From the cell containing the given text, extract its center point as (X, Y) coordinate. 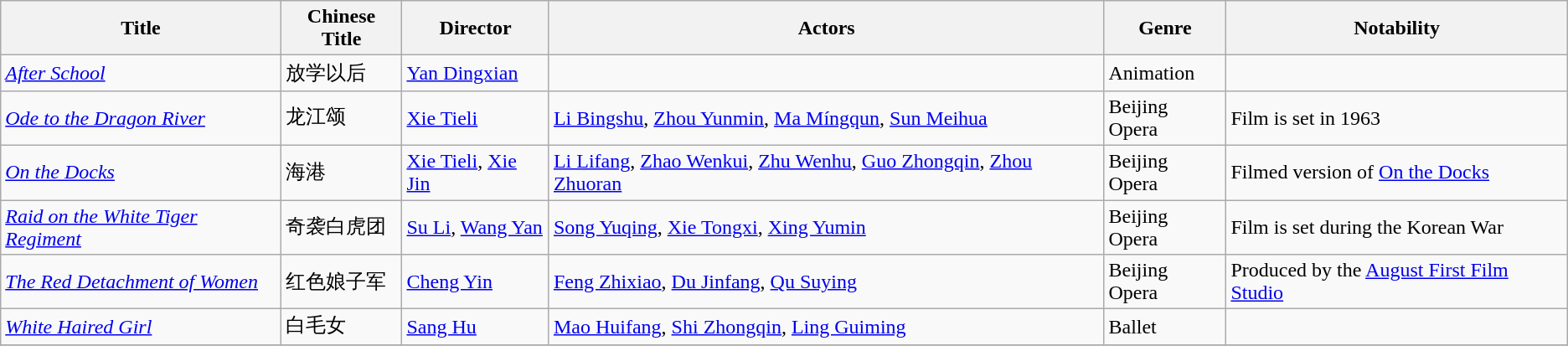
On the Docks (141, 173)
放学以后 (342, 74)
The Red Detachment of Women (141, 281)
红色娘子军 (342, 281)
Mao Huifang, Shi Zhongqin, Ling Guiming (826, 327)
Li Bingshu, Zhou Yunmin, Ma Míngqun, Sun Meihua (826, 117)
Director (476, 28)
Produced by the August First Film Studio (1397, 281)
Xie Tieli (476, 117)
Ballet (1165, 327)
Film is set during the Korean War (1397, 226)
白毛女 (342, 327)
Raid on the White Tiger Regiment (141, 226)
Ode to the Dragon River (141, 117)
Yan Dingxian (476, 74)
Actors (826, 28)
奇袭白虎团 (342, 226)
Li Lifang, Zhao Wenkui, Zhu Wenhu, Guo Zhongqin, Zhou Zhuoran (826, 173)
After School (141, 74)
龙江颂 (342, 117)
Filmed version of On the Docks (1397, 173)
Animation (1165, 74)
Sang Hu (476, 327)
Notability (1397, 28)
Su Li, Wang Yan (476, 226)
Cheng Yin (476, 281)
Chinese Title (342, 28)
Xie Tieli, Xie Jin (476, 173)
Title (141, 28)
Feng Zhixiao, Du Jinfang, Qu Suying (826, 281)
Film is set in 1963 (1397, 117)
Genre (1165, 28)
海港 (342, 173)
White Haired Girl (141, 327)
Song Yuqing, Xie Tongxi, Xing Yumin (826, 226)
